Capture the cell that displays the provided text and extract its (x, y) central coordinate. 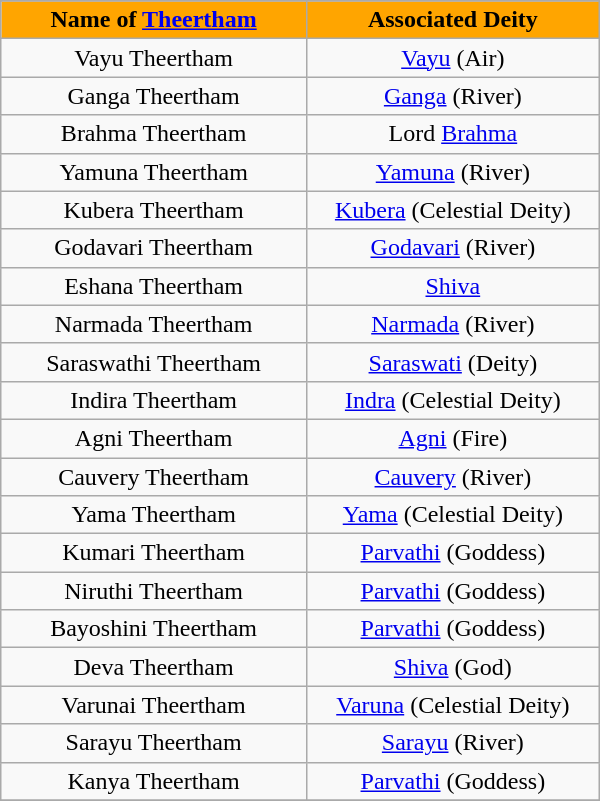
Deva Theertham (154, 667)
Eshana Theertham (154, 286)
Yamuna (River) (452, 172)
Vayu (Air) (452, 58)
Agni (Fire) (452, 438)
Associated Deity (452, 20)
Indra (Celestial Deity) (452, 400)
Saraswathi Theertham (154, 362)
Name of Theertham (154, 20)
Narmada (River) (452, 324)
Vayu Theertham (154, 58)
Sarayu (River) (452, 743)
Shiva (God) (452, 667)
Godavari Theertham (154, 248)
Lord Brahma (452, 134)
Ganga Theertham (154, 96)
Sarayu Theertham (154, 743)
Varuna (Celestial Deity) (452, 705)
Ganga (River) (452, 96)
Kanya Theertham (154, 781)
Indira Theertham (154, 400)
Kubera (Celestial Deity) (452, 210)
Godavari (River) (452, 248)
Narmada Theertham (154, 324)
Brahma Theertham (154, 134)
Kubera Theertham (154, 210)
Shiva (452, 286)
Yama Theertham (154, 515)
Yama (Celestial Deity) (452, 515)
Cauvery (River) (452, 477)
Bayoshini Theertham (154, 629)
Agni Theertham (154, 438)
Varunai Theertham (154, 705)
Cauvery Theertham (154, 477)
Saraswati (Deity) (452, 362)
Niruthi Theertham (154, 591)
Kumari Theertham (154, 553)
Yamuna Theertham (154, 172)
